Extract the (x, y) coordinate from the center of the cell holding the provided text.  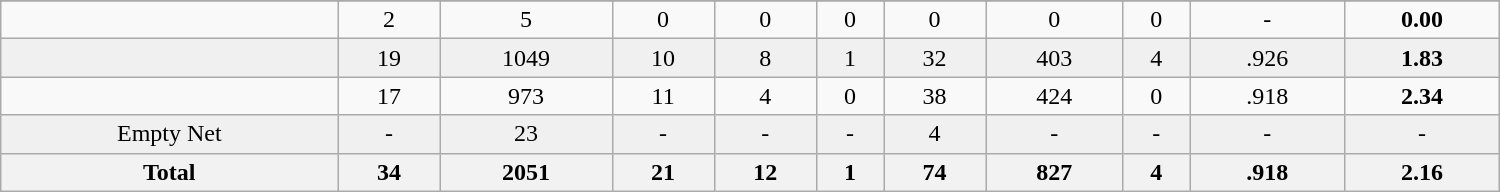
424 (1054, 96)
8 (765, 58)
10 (663, 58)
Empty Net (170, 134)
74 (935, 172)
2.16 (1422, 172)
1.83 (1422, 58)
1049 (526, 58)
Total (170, 172)
973 (526, 96)
2.34 (1422, 96)
12 (765, 172)
23 (526, 134)
32 (935, 58)
38 (935, 96)
2051 (526, 172)
2 (389, 20)
34 (389, 172)
.926 (1268, 58)
5 (526, 20)
19 (389, 58)
17 (389, 96)
0.00 (1422, 20)
21 (663, 172)
403 (1054, 58)
827 (1054, 172)
11 (663, 96)
